Extract the (x, y) coordinate from the center of the cell holding the provided text.  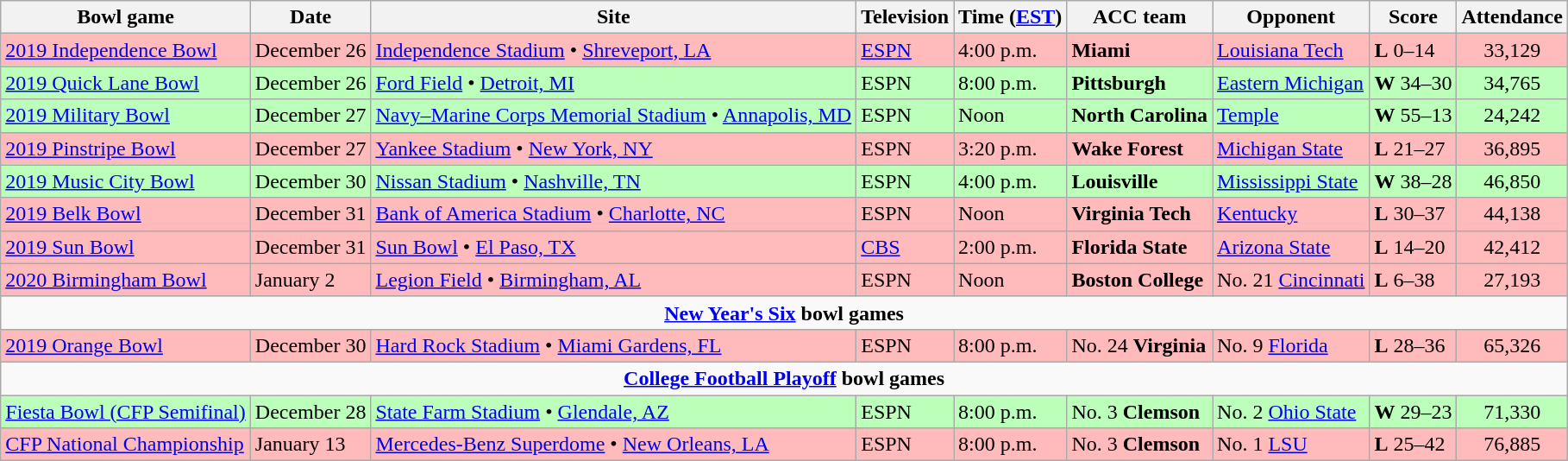
Legion Field • Birmingham, AL (614, 280)
Score (1413, 17)
Eastern Michigan (1291, 83)
W 34–30 (1413, 83)
Hard Rock Stadium • Miami Gardens, FL (614, 345)
Wake Forest (1140, 148)
33,129 (1512, 50)
Nissan Stadium • Nashville, TN (614, 181)
New Year's Six bowl games (785, 313)
Sun Bowl • El Paso, TX (614, 247)
No. 2 Ohio State (1291, 412)
CBS (906, 247)
L 25–42 (1413, 445)
3:20 p.m. (1011, 148)
L 14–20 (1413, 247)
State Farm Stadium • Glendale, AZ (614, 412)
Miami (1140, 50)
2019 Independence Bowl (126, 50)
Attendance (1512, 17)
L 21–27 (1413, 148)
42,412 (1512, 247)
2019 Pinstripe Bowl (126, 148)
No. 1 LSU (1291, 445)
34,765 (1512, 83)
36,895 (1512, 148)
Kentucky (1291, 214)
ACC team (1140, 17)
Mississippi State (1291, 181)
Temple (1291, 116)
2019 Orange Bowl (126, 345)
No. 21 Cincinnati (1291, 280)
Louisville (1140, 181)
2:00 p.m. (1011, 247)
2019 Military Bowl (126, 116)
Louisiana Tech (1291, 50)
Yankee Stadium • New York, NY (614, 148)
L 28–36 (1413, 345)
Florida State (1140, 247)
W 29–23 (1413, 412)
Bank of America Stadium • Charlotte, NC (614, 214)
71,330 (1512, 412)
W 55–13 (1413, 116)
L 6–38 (1413, 280)
2019 Sun Bowl (126, 247)
27,193 (1512, 280)
76,885 (1512, 445)
Independence Stadium • Shreveport, LA (614, 50)
2019 Quick Lane Bowl (126, 83)
Time (EST) (1011, 17)
Bowl game (126, 17)
Date (310, 17)
No. 24 Virginia (1140, 345)
Michigan State (1291, 148)
North Carolina (1140, 116)
Virginia Tech (1140, 214)
Site (614, 17)
W 38–28 (1413, 181)
2020 Birmingham Bowl (126, 280)
Boston College (1140, 280)
L 0–14 (1413, 50)
Ford Field • Detroit, MI (614, 83)
CFP National Championship (126, 445)
College Football Playoff bowl games (785, 378)
Fiesta Bowl (CFP Semifinal) (126, 412)
Arizona State (1291, 247)
Mercedes-Benz Superdome • New Orleans, LA (614, 445)
Television (906, 17)
December 28 (310, 412)
January 13 (310, 445)
Navy–Marine Corps Memorial Stadium • Annapolis, MD (614, 116)
2019 Belk Bowl (126, 214)
No. 9 Florida (1291, 345)
2019 Music City Bowl (126, 181)
46,850 (1512, 181)
Pittsburgh (1140, 83)
Opponent (1291, 17)
44,138 (1512, 214)
24,242 (1512, 116)
January 2 (310, 280)
65,326 (1512, 345)
L 30–37 (1413, 214)
